Scan for the cell matching the given text and deliver its [X, Y] coordinate at center. 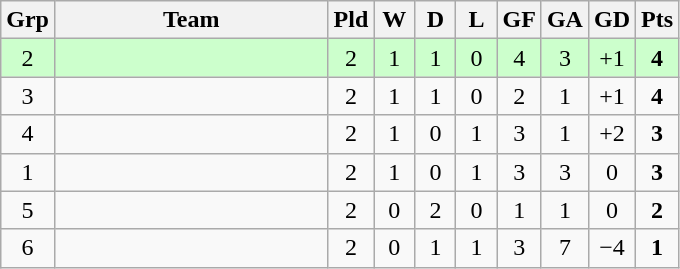
5 [28, 210]
+2 [612, 134]
7 [564, 248]
W [394, 20]
GA [564, 20]
Pts [658, 20]
Grp [28, 20]
6 [28, 248]
−4 [612, 248]
D [436, 20]
Pld [351, 20]
Team [191, 20]
L [476, 20]
GF [519, 20]
GD [612, 20]
